Return (x, y) of the center of cell containing provided text 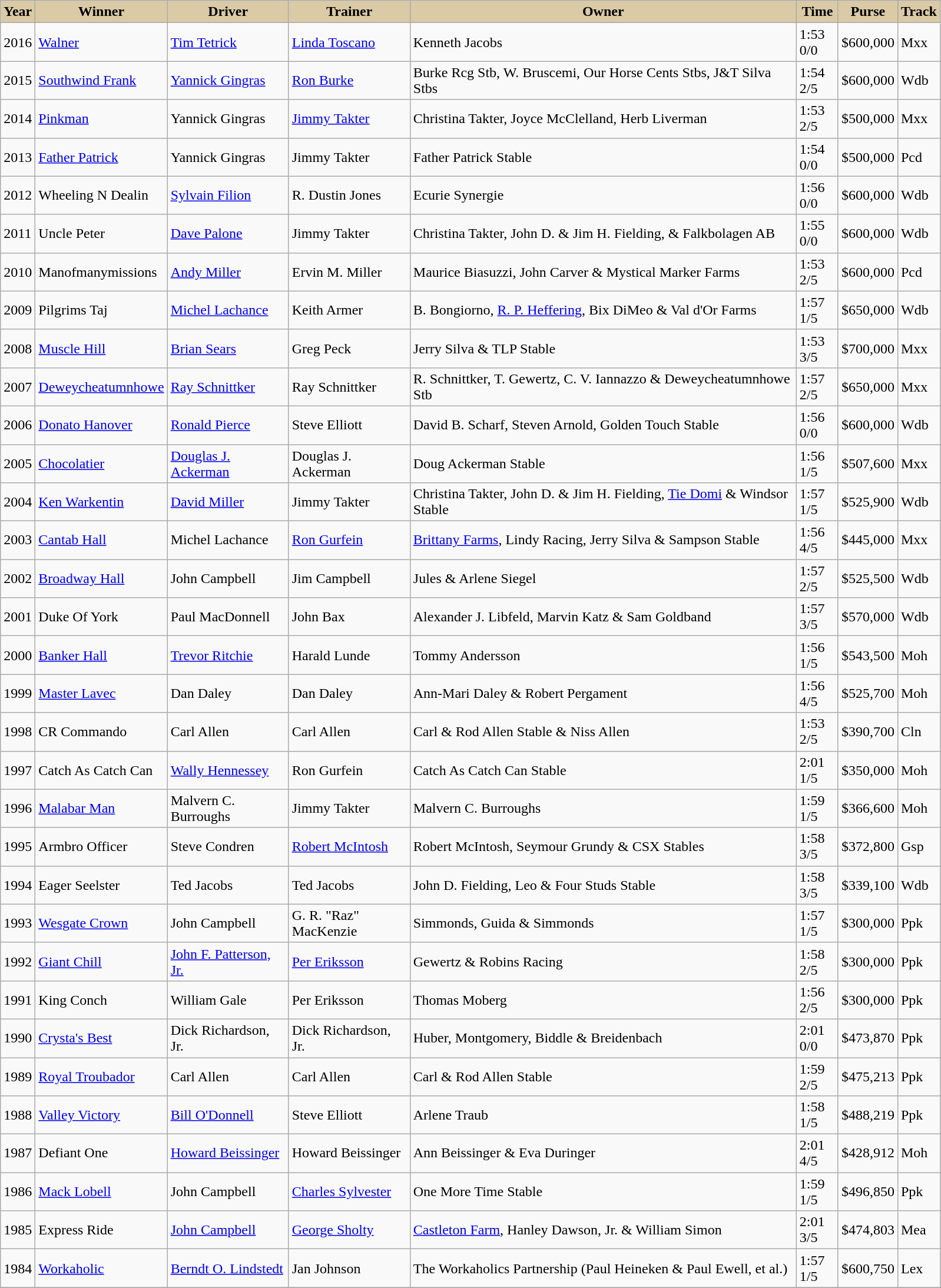
Lex (919, 1269)
$525,700 (868, 694)
Giant Chill (101, 961)
$600,750 (868, 1269)
Armbro Officer (101, 847)
Andy Miller (228, 272)
$445,000 (868, 541)
Doug Ackerman Stable (603, 463)
Winner (101, 12)
Dave Palone (228, 233)
Walner (101, 42)
$543,500 (868, 655)
Broadway Hall (101, 578)
Catch As Catch Can (101, 770)
1:55 0/0 (817, 233)
1:57 3/5 (817, 617)
John F. Patterson, Jr. (228, 961)
Catch As Catch Can Stable (603, 770)
2014 (18, 119)
1996 (18, 808)
1:58 2/5 (817, 961)
2011 (18, 233)
Keith Armer (349, 310)
Carl & Rod Allen Stable & Niss Allen (603, 731)
William Gale (228, 1000)
1:59 2/5 (817, 1077)
Deweycheatumnhowe (101, 386)
2005 (18, 463)
CR Commando (101, 731)
1995 (18, 847)
Trevor Ritchie (228, 655)
1:54 0/0 (817, 157)
1991 (18, 1000)
David B. Scharf, Steven Arnold, Golden Touch Stable (603, 425)
1987 (18, 1153)
Banker Hall (101, 655)
Owner (603, 12)
1985 (18, 1230)
1984 (18, 1269)
Robert McIntosh (349, 847)
Kenneth Jacobs (603, 42)
$488,219 (868, 1115)
Royal Troubador (101, 1077)
1:53 3/5 (817, 349)
Steve Condren (228, 847)
Brittany Farms, Lindy Racing, Jerry Silva & Sampson Stable (603, 541)
1997 (18, 770)
2003 (18, 541)
$390,700 (868, 731)
$366,600 (868, 808)
$525,900 (868, 502)
1998 (18, 731)
Arlene Traub (603, 1115)
Chocolatier (101, 463)
Father Patrick (101, 157)
Time (817, 12)
2:01 4/5 (817, 1153)
Sylvain Filion (228, 196)
Uncle Peter (101, 233)
Robert McIntosh, Seymour Grundy & CSX Stables (603, 847)
1:56 2/5 (817, 1000)
Charles Sylvester (349, 1192)
2001 (18, 617)
Ken Warkentin (101, 502)
Trainer (349, 12)
Jules & Arlene Siegel (603, 578)
2009 (18, 310)
Father Patrick Stable (603, 157)
Pilgrims Taj (101, 310)
One More Time Stable (603, 1192)
Ann-Mari Daley & Robert Pergament (603, 694)
Castleton Farm, Hanley Dawson, Jr. & William Simon (603, 1230)
1989 (18, 1077)
George Sholty (349, 1230)
Maurice Biasuzzi, John Carver & Mystical Marker Farms (603, 272)
Pinkman (101, 119)
2010 (18, 272)
Ervin M. Miller (349, 272)
2002 (18, 578)
$428,912 (868, 1153)
Mea (919, 1230)
2:01 0/0 (817, 1038)
Burke Rcg Stb, W. Bruscemi, Our Horse Cents Stbs, J&T Silva Stbs (603, 80)
1:58 1/5 (817, 1115)
David Miller (228, 502)
Workaholic (101, 1269)
$570,000 (868, 617)
$475,213 (868, 1077)
Mack Lobell (101, 1192)
2016 (18, 42)
2015 (18, 80)
Manofmanymissions (101, 272)
1992 (18, 961)
Christina Takter, John D. & Jim H. Fielding, Tie Domi & Windsor Stable (603, 502)
1990 (18, 1038)
Cantab Hall (101, 541)
Master Lavec (101, 694)
Paul MacDonnell (228, 617)
1993 (18, 923)
$525,500 (868, 578)
$339,100 (868, 885)
$350,000 (868, 770)
Wheeling N Dealin (101, 196)
Carl & Rod Allen Stable (603, 1077)
Donato Hanover (101, 425)
2004 (18, 502)
1986 (18, 1192)
Muscle Hill (101, 349)
The Workaholics Partnership (Paul Heineken & Paul Ewell, et al.) (603, 1269)
2:01 1/5 (817, 770)
G. R. "Raz" MacKenzie (349, 923)
Wally Hennessey (228, 770)
John Bax (349, 617)
1988 (18, 1115)
Jerry Silva & TLP Stable (603, 349)
2012 (18, 196)
1:54 2/5 (817, 80)
King Conch (101, 1000)
R. Dustin Jones (349, 196)
Ron Burke (349, 80)
Crysta's Best (101, 1038)
John D. Fielding, Leo & Four Studs Stable (603, 885)
2006 (18, 425)
Eager Seelster (101, 885)
Wesgate Crown (101, 923)
Year (18, 12)
2008 (18, 349)
Duke Of York (101, 617)
Ronald Pierce (228, 425)
Valley Victory (101, 1115)
$474,803 (868, 1230)
$507,600 (868, 463)
2007 (18, 386)
2:01 3/5 (817, 1230)
Greg Peck (349, 349)
Huber, Montgomery, Biddle & Breidenbach (603, 1038)
Tommy Andersson (603, 655)
$496,850 (868, 1192)
$473,870 (868, 1038)
Driver (228, 12)
$700,000 (868, 349)
Gewertz & Robins Racing (603, 961)
Ann Beissinger & Eva Duringer (603, 1153)
Track (919, 12)
1:53 0/0 (817, 42)
Purse (868, 12)
R. Schnittker, T. Gewertz, C. V. Iannazzo & Deweycheatumnhowe Stb (603, 386)
Thomas Moberg (603, 1000)
B. Bongiorno, R. P. Heffering, Bix DiMeo & Val d'Or Farms (603, 310)
Jan Johnson (349, 1269)
1994 (18, 885)
Jim Campbell (349, 578)
Express Ride (101, 1230)
Berndt O. Lindstedt (228, 1269)
Linda Toscano (349, 42)
Cln (919, 731)
Tim Tetrick (228, 42)
Brian Sears (228, 349)
Ecurie Synergie (603, 196)
2013 (18, 157)
$372,800 (868, 847)
Bill O'Donnell (228, 1115)
Southwind Frank (101, 80)
2000 (18, 655)
Malabar Man (101, 808)
Defiant One (101, 1153)
Christina Takter, Joyce McClelland, Herb Liverman (603, 119)
Harald Lunde (349, 655)
Gsp (919, 847)
1999 (18, 694)
Alexander J. Libfeld, Marvin Katz & Sam Goldband (603, 617)
Simmonds, Guida & Simmonds (603, 923)
Christina Takter, John D. & Jim H. Fielding, & Falkbolagen AB (603, 233)
